Return the (X, Y) coordinate for the center point of the cell that contains the specified text.  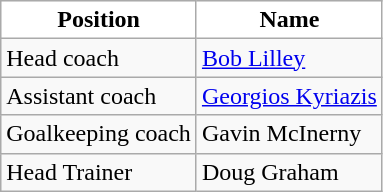
Goalkeeping coach (99, 134)
Gavin McInerny (289, 134)
Assistant coach (99, 96)
Doug Graham (289, 172)
Head coach (99, 58)
Georgios Kyriazis (289, 96)
Head Trainer (99, 172)
Position (99, 20)
Name (289, 20)
Bob Lilley (289, 58)
